Pinpoint the cell where the given text exists, returning its [x, y] midpoint coordinate. 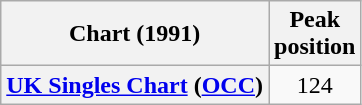
124 [314, 85]
Peakposition [314, 34]
UK Singles Chart (OCC) [135, 85]
Chart (1991) [135, 34]
